Search for the cell housing the specified text and yield its (X, Y) center coordinate. 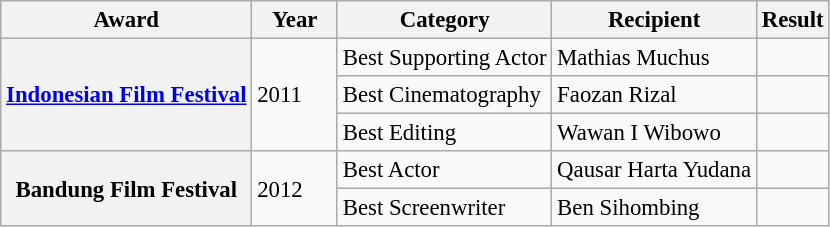
Year (295, 20)
Ben Sihombing (654, 208)
Faozan Rizal (654, 95)
Bandung Film Festival (126, 188)
Result (792, 20)
Award (126, 20)
Recipient (654, 20)
Best Actor (444, 170)
2011 (295, 96)
Indonesian Film Festival (126, 96)
Qausar Harta Yudana (654, 170)
Mathias Muchus (654, 58)
Best Screenwriter (444, 208)
Wawan I Wibowo (654, 133)
2012 (295, 188)
Category (444, 20)
Best Cinematography (444, 95)
Best Supporting Actor (444, 58)
Best Editing (444, 133)
